From the cell containing the given text, extract its center point as [X, Y] coordinate. 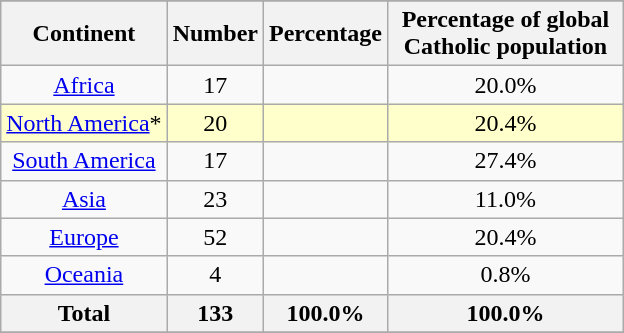
Asia [84, 199]
52 [215, 237]
South America [84, 161]
4 [215, 275]
Percentage of global Catholic population [505, 34]
20 [215, 123]
North America* [84, 123]
0.8% [505, 275]
Africa [84, 85]
20.0% [505, 85]
133 [215, 313]
Oceania [84, 275]
Percentage [326, 34]
Total [84, 313]
Number [215, 34]
Europe [84, 237]
27.4% [505, 161]
23 [215, 199]
Continent [84, 34]
11.0% [505, 199]
